Extract the (x, y) coordinate from the center of the cell holding the provided text.  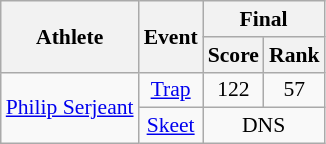
Final (264, 19)
Score (234, 55)
Skeet (171, 126)
Athlete (70, 36)
Event (171, 36)
57 (294, 90)
Philip Serjeant (70, 108)
122 (234, 90)
DNS (264, 126)
Trap (171, 90)
Rank (294, 55)
